Return [X, Y] of the center of cell containing provided text 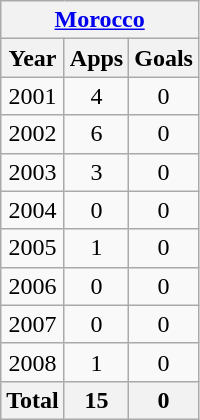
2004 [33, 210]
3 [96, 172]
15 [96, 400]
Year [33, 58]
6 [96, 134]
2001 [33, 96]
2007 [33, 324]
Goals [164, 58]
2006 [33, 286]
2002 [33, 134]
Apps [96, 58]
4 [96, 96]
Morocco [100, 20]
Total [33, 400]
2008 [33, 362]
2005 [33, 248]
2003 [33, 172]
